Detect which cell encompasses the target text, then output its [x, y] center coordinate. 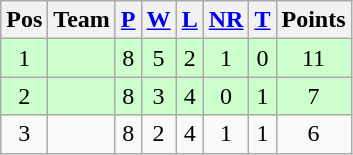
T [262, 20]
5 [158, 58]
Pos [24, 20]
6 [314, 134]
L [190, 20]
Points [314, 20]
7 [314, 96]
Team [82, 20]
NR [226, 20]
P [128, 20]
11 [314, 58]
W [158, 20]
